Extract the [X, Y] coordinate from the center of the cell holding the provided text.  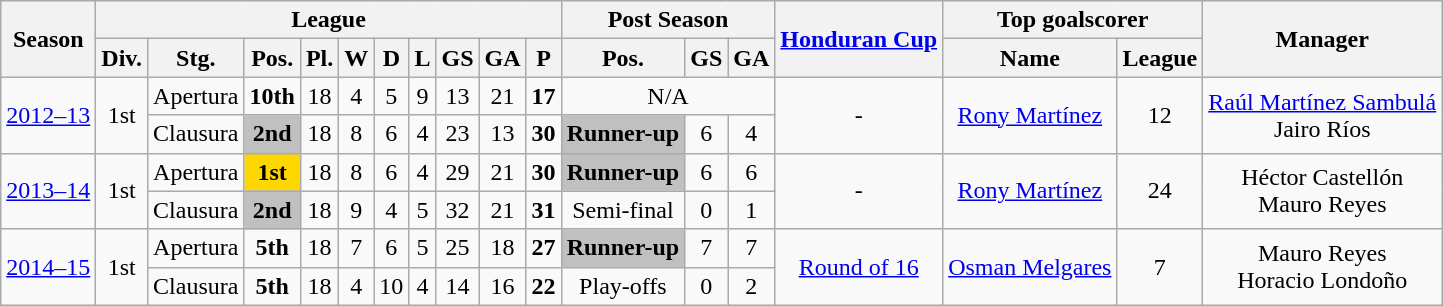
N/A [668, 96]
32 [458, 210]
12 [1160, 115]
Osman Melgares [1030, 267]
Honduran Cup [859, 39]
Raúl Martínez Sambulá Jairo Ríos [1322, 115]
10th [272, 96]
Héctor Castellón Mauro Reyes [1322, 191]
24 [1160, 191]
27 [544, 248]
Mauro Reyes Horacio Londoño [1322, 267]
23 [458, 134]
L [422, 58]
W [356, 58]
2013–14 [48, 191]
16 [502, 286]
29 [458, 172]
14 [458, 286]
2014–15 [48, 267]
Round of 16 [859, 267]
Post Season [668, 20]
Semi-final [623, 210]
1 [752, 210]
Div. [122, 58]
Season [48, 39]
Stg. [196, 58]
22 [544, 286]
Pl. [319, 58]
Manager [1322, 39]
10 [392, 286]
P [544, 58]
Play-offs [623, 286]
17 [544, 96]
Name [1030, 58]
2012–13 [48, 115]
D [392, 58]
2 [752, 286]
31 [544, 210]
25 [458, 248]
Top goalscorer [1073, 20]
